Search for the cell housing the specified text and yield its (X, Y) center coordinate. 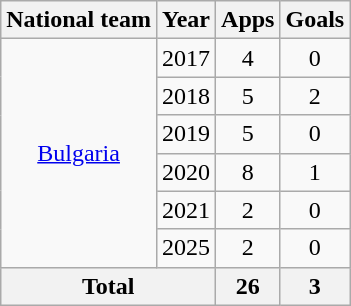
26 (248, 286)
3 (315, 286)
4 (248, 58)
8 (248, 172)
Year (186, 20)
2017 (186, 58)
2025 (186, 248)
2019 (186, 134)
Apps (248, 20)
2018 (186, 96)
1 (315, 172)
Total (108, 286)
National team (79, 20)
Goals (315, 20)
2021 (186, 210)
Bulgaria (79, 153)
2020 (186, 172)
